Extract the [x, y] coordinate from the center of the cell holding the provided text.  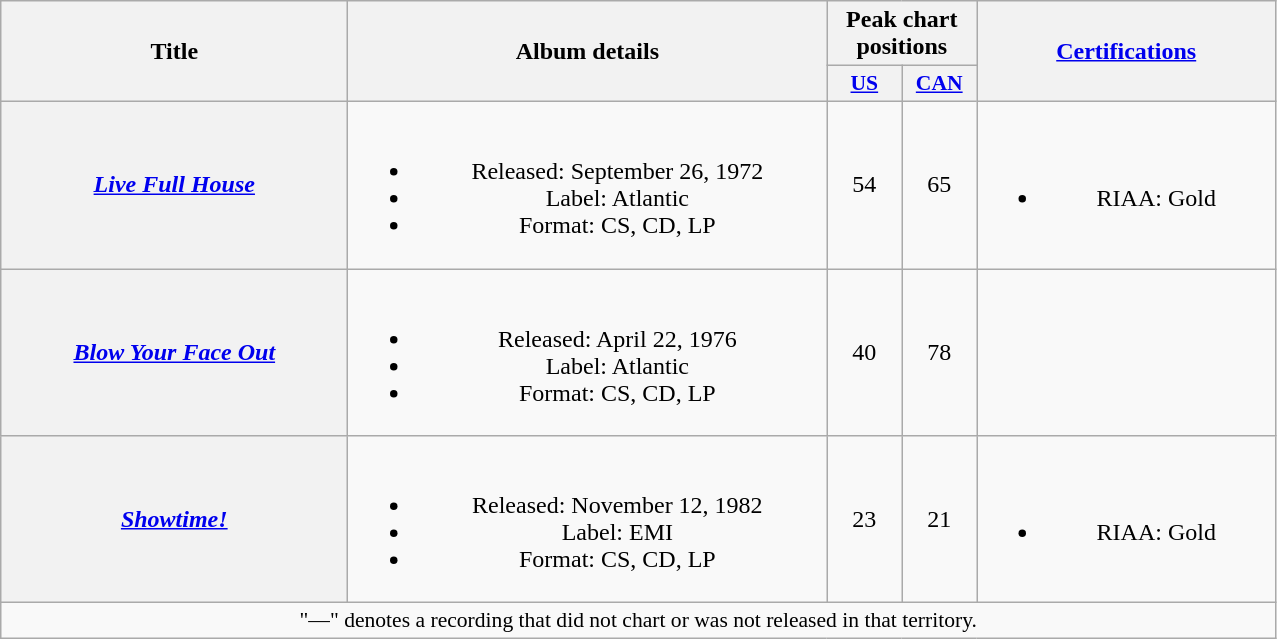
Blow Your Face Out [174, 352]
23 [864, 520]
65 [940, 184]
US [864, 84]
Album details [588, 52]
78 [940, 352]
54 [864, 184]
Released: November 12, 1982Label: EMIFormat: CS, CD, LP [588, 520]
Released: April 22, 1976Label: AtlanticFormat: CS, CD, LP [588, 352]
Title [174, 52]
Peak chart positions [902, 34]
Live Full House [174, 184]
Certifications [1126, 52]
Showtime! [174, 520]
"—" denotes a recording that did not chart or was not released in that territory. [638, 621]
21 [940, 520]
Released: September 26, 1972Label: AtlanticFormat: CS, CD, LP [588, 184]
CAN [940, 84]
40 [864, 352]
